Capture the cell that displays the provided text and extract its [X, Y] central coordinate. 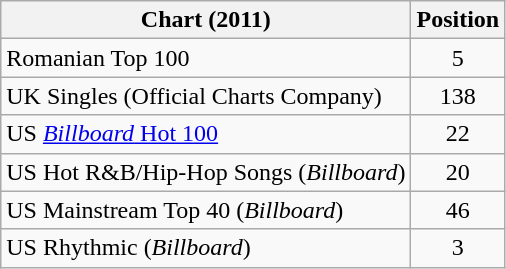
Position [458, 20]
22 [458, 134]
5 [458, 58]
Chart (2011) [206, 20]
UK Singles (Official Charts Company) [206, 96]
US Billboard Hot 100 [206, 134]
US Rhythmic (Billboard) [206, 248]
Romanian Top 100 [206, 58]
138 [458, 96]
3 [458, 248]
20 [458, 172]
46 [458, 210]
US Hot R&B/Hip-Hop Songs (Billboard) [206, 172]
US Mainstream Top 40 (Billboard) [206, 210]
